Pinpoint the cell where the given text exists, returning its [x, y] midpoint coordinate. 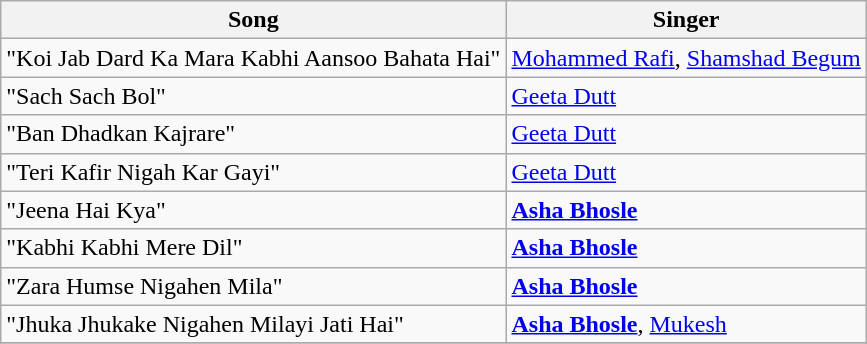
"Zara Humse Nigahen Mila" [254, 286]
"Teri Kafir Nigah Kar Gayi" [254, 172]
"Kabhi Kabhi Mere Dil" [254, 248]
Mohammed Rafi, Shamshad Begum [686, 58]
"Jhuka Jhukake Nigahen Milayi Jati Hai" [254, 324]
"Ban Dhadkan Kajrare" [254, 134]
Asha Bhosle, Mukesh [686, 324]
"Jeena Hai Kya" [254, 210]
Song [254, 20]
"Sach Sach Bol" [254, 96]
"Koi Jab Dard Ka Mara Kabhi Aansoo Bahata Hai" [254, 58]
Singer [686, 20]
